Output the [X, Y] coordinate of the center of the cell containing the given text.  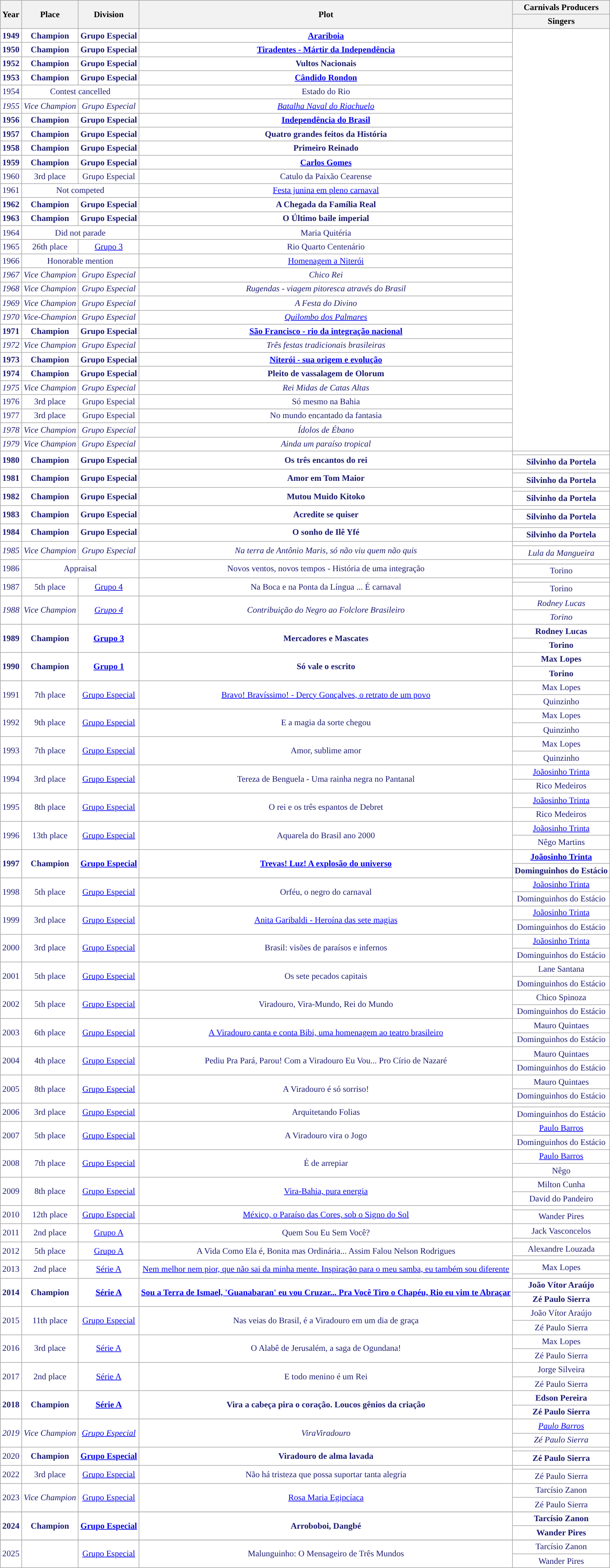
1975 [11, 388]
Não há tristeza que possa suportar tanta alegria [326, 1474]
A Chegada da Família Real [326, 205]
Arroboboi, Dangbé [326, 1526]
1961 [11, 190]
2020 [11, 1456]
A Viradouro canta e conta Bibi, uma homenagem ao teatro brasileiro [326, 1033]
Estado do Rio [326, 92]
Lane Santana [561, 969]
Mutou Muido Kitoko [326, 496]
1976 [11, 402]
1966 [11, 261]
1955 [11, 106]
Place [50, 14]
Arariboia [326, 36]
2007 [11, 1135]
Contest cancelled [80, 92]
1996 [11, 835]
2024 [11, 1526]
Nêgo Martins [561, 842]
Rugendas - viagem pitoresca através do Brasil [326, 289]
1991 [11, 695]
O Alabê de Jerusalém, a saga de Ogundana! [326, 1348]
ViraViradouro [326, 1433]
Pleito de vassalagem de Olorum [326, 373]
Edson Pereira [561, 1398]
2004 [11, 1060]
1985 [11, 551]
2010 [11, 1214]
1997 [11, 864]
Maria Quitéria [326, 233]
Anita Garibaldi - Heroína das sete magias [326, 920]
Rei Midas de Catas Altas [326, 388]
No mundo encantado da fantasia [326, 416]
1984 [11, 532]
2013 [11, 1269]
Os três encantos do rei [326, 459]
12th place [50, 1214]
Division [109, 14]
1995 [11, 807]
Milton Cunha [561, 1184]
Nas veias do Brasil, é a Viradouro em um dia de graça [326, 1320]
Viradouro, Vira-Mundo, Rei do Mundo [326, 1004]
Na Boca e na Ponta da Língua ... É carnaval [326, 587]
1981 [11, 478]
Aquarela do Brasil ano 2000 [326, 835]
2000 [11, 948]
1971 [11, 331]
Did not parade [80, 233]
2017 [11, 1377]
Amor, sublime amor [326, 751]
Grupo 1 [109, 666]
O Último baile imperial [326, 218]
Acredite se quiser [326, 514]
Rosa Maria Egipcíaca [326, 1497]
2014 [11, 1292]
2006 [11, 1111]
Niterói - sua origem e evolução [326, 359]
Novos ventos, novos tempos - História de uma integração [326, 568]
1993 [11, 751]
1973 [11, 359]
2001 [11, 976]
1962 [11, 205]
Trevas! Luz! A explosão do universo [326, 864]
1963 [11, 218]
2005 [11, 1089]
1969 [11, 303]
11th place [50, 1320]
Rio Quarto Centenário [326, 246]
Sou a Terra de Ismael, 'Guanabaran' eu vou Cruzar... Pra Você Tiro o Chapéu, Rio eu vim te Abraçar [326, 1292]
Na terra de Antônio Maris, só não viu quem não quis [326, 551]
David do Pandeiro [561, 1198]
Year [11, 14]
1972 [11, 345]
1959 [11, 162]
1967 [11, 275]
Batalha Naval do Riachuelo [326, 106]
Jorge Silveira [561, 1370]
2023 [11, 1497]
O sonho de Ilê Yfé [326, 532]
Quem Sou Eu Sem Você? [326, 1233]
6th place [50, 1033]
Mercadores e Mascates [326, 638]
E todo menino é um Rei [326, 1377]
Cândido Rondon [326, 78]
1960 [11, 176]
México, o Paraíso das Cores, sob o Signo do Sol [326, 1214]
Honorable mention [80, 261]
1999 [11, 920]
Plot [326, 14]
2003 [11, 1033]
1979 [11, 444]
Três festas tradicionais brasileiras [326, 345]
Orféu, o negro do carnaval [326, 891]
1965 [11, 246]
1954 [11, 92]
Jack Vasconcelos [561, 1231]
Amor em Tom Maior [326, 478]
Primeiro Reinado [326, 148]
Quilombo dos Palmares [326, 317]
Chico Spinoza [561, 997]
Vira-Bahia, pura energia [326, 1191]
Brasil: visões de paraísos e infernos [326, 948]
Tiradentes - Mártir da Independência [326, 49]
1983 [11, 514]
1988 [11, 610]
Só mesmo na Bahia [326, 402]
1949 [11, 36]
2009 [11, 1191]
1952 [11, 64]
1970 [11, 317]
Catulo da Paixão Cearense [326, 176]
2018 [11, 1404]
E a magia da sorte chegou [326, 722]
Os sete pecados capitais [326, 976]
2022 [11, 1474]
Arquitetando Folias [326, 1111]
1998 [11, 891]
Homenagem a Niterói [326, 261]
1994 [11, 779]
2002 [11, 1004]
Ídolos de Ébano [326, 430]
26th place [50, 246]
A Festa do Divino [326, 303]
Lula da Mangueira [561, 553]
1958 [11, 148]
Malunguinho: O Mensageiro de Três Mundos [326, 1553]
1987 [11, 587]
2016 [11, 1348]
1982 [11, 496]
2012 [11, 1250]
Vira a cabeça pira o coração. Loucos gênios da criação [326, 1404]
1957 [11, 134]
2011 [11, 1233]
2019 [11, 1433]
1964 [11, 233]
O rei e os três espantos de Debret [326, 807]
1986 [11, 568]
2008 [11, 1163]
1956 [11, 120]
Pediu Pra Pará, Parou! Com a Viradouro Eu Vou... Pro Círio de Nazaré [326, 1060]
Singers [561, 21]
1977 [11, 416]
Quatro grandes feitos da História [326, 134]
Ainda um paraíso tropical [326, 444]
Vice-Champion [50, 317]
Appraisal [80, 568]
São Francisco - rio da integração nacional [326, 331]
Independência do Brasil [326, 120]
9th place [50, 722]
1989 [11, 638]
É de arrepiar [326, 1163]
Not competed [80, 190]
A Vida Como Ela é, Bonita mas Ordinária... Assim Falou Nelson Rodrigues [326, 1250]
1980 [11, 459]
Tereza de Benguela - Uma rainha negra no Pantanal [326, 779]
Festa junina em pleno carnaval [326, 190]
1992 [11, 722]
2025 [11, 1553]
4th place [50, 1060]
1978 [11, 430]
Nêgo [561, 1170]
Viradouro de alma lavada [326, 1456]
2015 [11, 1320]
13th place [50, 835]
Vultos Nacionais [326, 64]
Carnivals Producers [561, 7]
Nem melhor nem pior, que não sai da minha mente. Inspiração para o meu samba, eu também sou diferente [326, 1269]
A Viradouro é só sorriso! [326, 1089]
Só vale o escrito [326, 666]
Carlos Gomes [326, 162]
Contribuição do Negro ao Folclore Brasileiro [326, 610]
1974 [11, 373]
1953 [11, 78]
1990 [11, 666]
Chico Rei [326, 275]
Alexandre Louzada [561, 1249]
A Viradouro vira o Jogo [326, 1135]
1968 [11, 289]
Bravo! Bravíssimo! - Dercy Gonçalves, o retrato de um povo [326, 695]
1950 [11, 49]
